Pinpoint the cell where the given text exists, returning its (X, Y) midpoint coordinate. 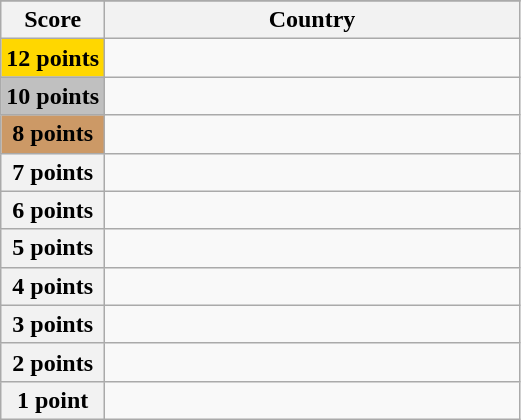
5 points (53, 248)
Score (53, 20)
8 points (53, 134)
7 points (53, 172)
4 points (53, 286)
6 points (53, 210)
3 points (53, 324)
12 points (53, 58)
10 points (53, 96)
1 point (53, 400)
Country (312, 20)
2 points (53, 362)
